Locate the cell with the specified text and output its [x, y] center coordinate. 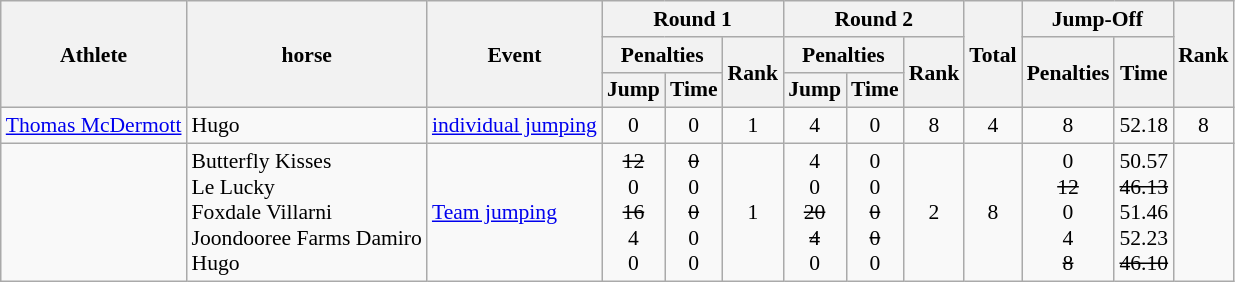
Hugo [307, 126]
Butterfly KissesLe LuckyFoxdale VillarniJoondooree Farms DamiroHugo [307, 213]
1201640 [634, 213]
Team jumping [514, 213]
402040 [814, 213]
Thomas McDermott [94, 126]
Event [514, 54]
individual jumping [514, 126]
Round 1 [692, 19]
Round 2 [874, 19]
012048 [1068, 213]
2 [934, 213]
horse [307, 54]
Athlete [94, 54]
50.5746.1351.4652.2346.10 [1144, 213]
Total [992, 54]
Jump-Off [1098, 19]
52.18 [1144, 126]
